Capture the cell that displays the provided text and extract its [x, y] central coordinate. 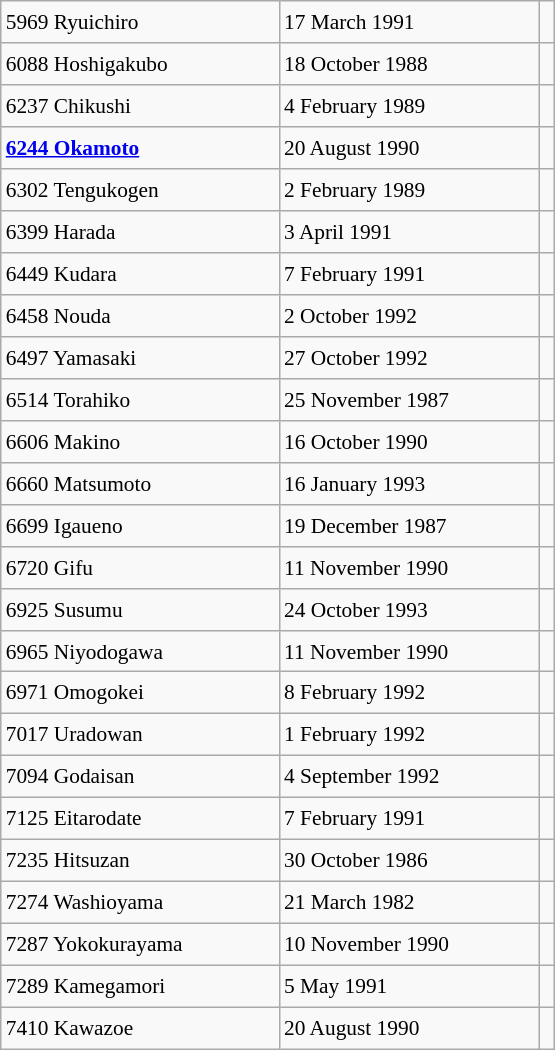
6699 Igaueno [140, 525]
6088 Hoshigakubo [140, 64]
5969 Ryuichiro [140, 22]
5 May 1991 [410, 986]
6606 Makino [140, 441]
19 December 1987 [410, 525]
7410 Kawazoe [140, 1028]
2 October 1992 [410, 316]
7274 Washioyama [140, 903]
6925 Susumu [140, 609]
30 October 1986 [410, 861]
6399 Harada [140, 232]
21 March 1982 [410, 903]
17 March 1991 [410, 22]
6971 Omogokei [140, 693]
7287 Yokokurayama [140, 945]
3 April 1991 [410, 232]
25 November 1987 [410, 399]
27 October 1992 [410, 358]
6965 Niyodogawa [140, 651]
8 February 1992 [410, 693]
6449 Kudara [140, 274]
16 October 1990 [410, 441]
18 October 1988 [410, 64]
6302 Tengukogen [140, 190]
6660 Matsumoto [140, 483]
4 September 1992 [410, 777]
6497 Yamasaki [140, 358]
7289 Kamegamori [140, 986]
7094 Godaisan [140, 777]
6720 Gifu [140, 567]
6514 Torahiko [140, 399]
6237 Chikushi [140, 106]
24 October 1993 [410, 609]
2 February 1989 [410, 190]
7235 Hitsuzan [140, 861]
10 November 1990 [410, 945]
16 January 1993 [410, 483]
6458 Nouda [140, 316]
1 February 1992 [410, 735]
4 February 1989 [410, 106]
6244 Okamoto [140, 148]
7125 Eitarodate [140, 819]
7017 Uradowan [140, 735]
